Provide the [x, y] coordinate of the cell's center where the given text is located.  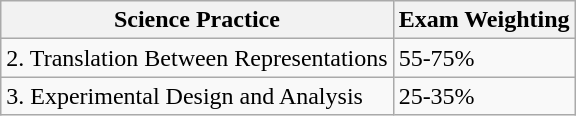
2. Translation Between Representations [197, 58]
3. Experimental Design and Analysis [197, 96]
Exam Weighting [484, 20]
55-75% [484, 58]
Science Practice [197, 20]
25-35% [484, 96]
